For the text-containing cell, return its midpoint in [x, y] coordinate format. 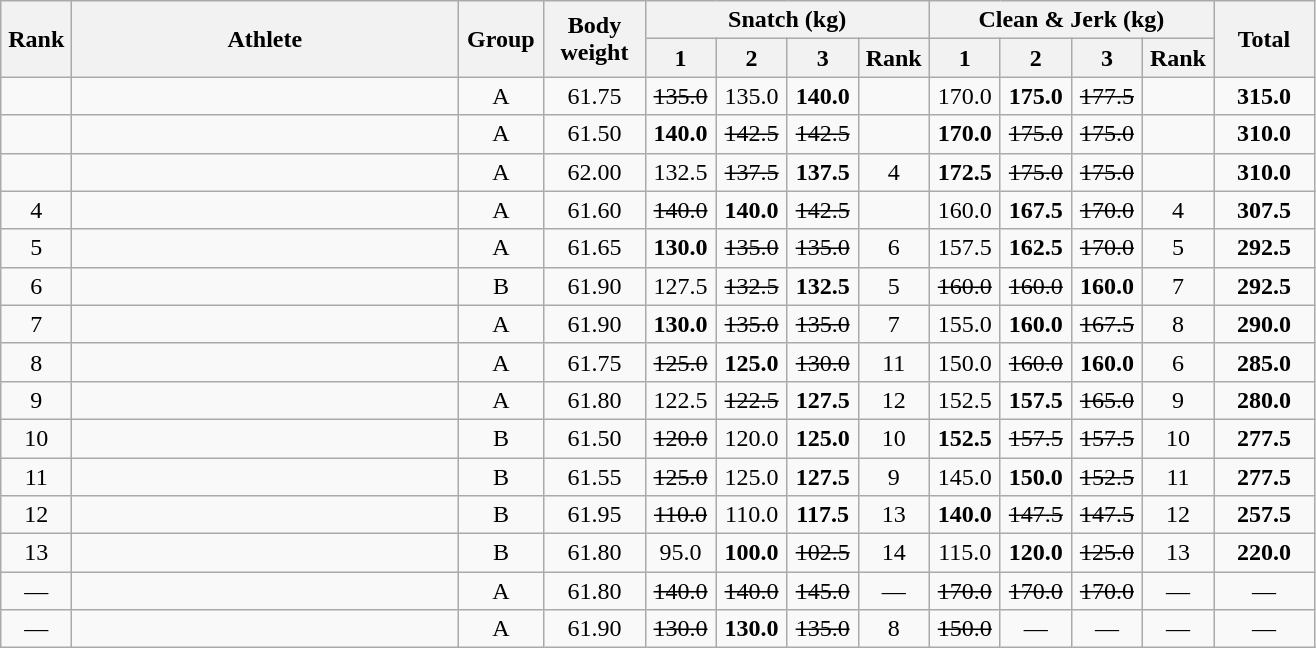
102.5 [822, 553]
220.0 [1264, 553]
61.60 [594, 210]
Body weight [594, 39]
117.5 [822, 515]
257.5 [1264, 515]
307.5 [1264, 210]
95.0 [680, 553]
Snatch (kg) [787, 20]
61.55 [594, 477]
Athlete [265, 39]
61.95 [594, 515]
290.0 [1264, 324]
315.0 [1264, 96]
62.00 [594, 172]
172.5 [964, 172]
61.65 [594, 248]
177.5 [1106, 96]
285.0 [1264, 362]
Group [501, 39]
162.5 [1036, 248]
165.0 [1106, 400]
14 [894, 553]
100.0 [752, 553]
115.0 [964, 553]
280.0 [1264, 400]
Clean & Jerk (kg) [1071, 20]
Total [1264, 39]
155.0 [964, 324]
